Capture the cell that displays the provided text and extract its (X, Y) central coordinate. 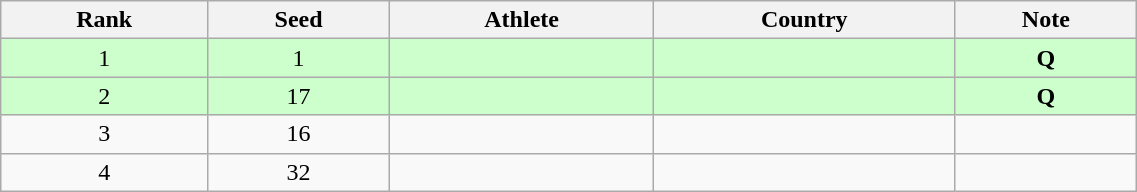
Rank (104, 20)
17 (299, 96)
Athlete (522, 20)
Seed (299, 20)
32 (299, 172)
4 (104, 172)
2 (104, 96)
3 (104, 134)
16 (299, 134)
Note (1046, 20)
Country (804, 20)
